Determine the [X, Y] coordinate at the center of the cell enclosing the given text.  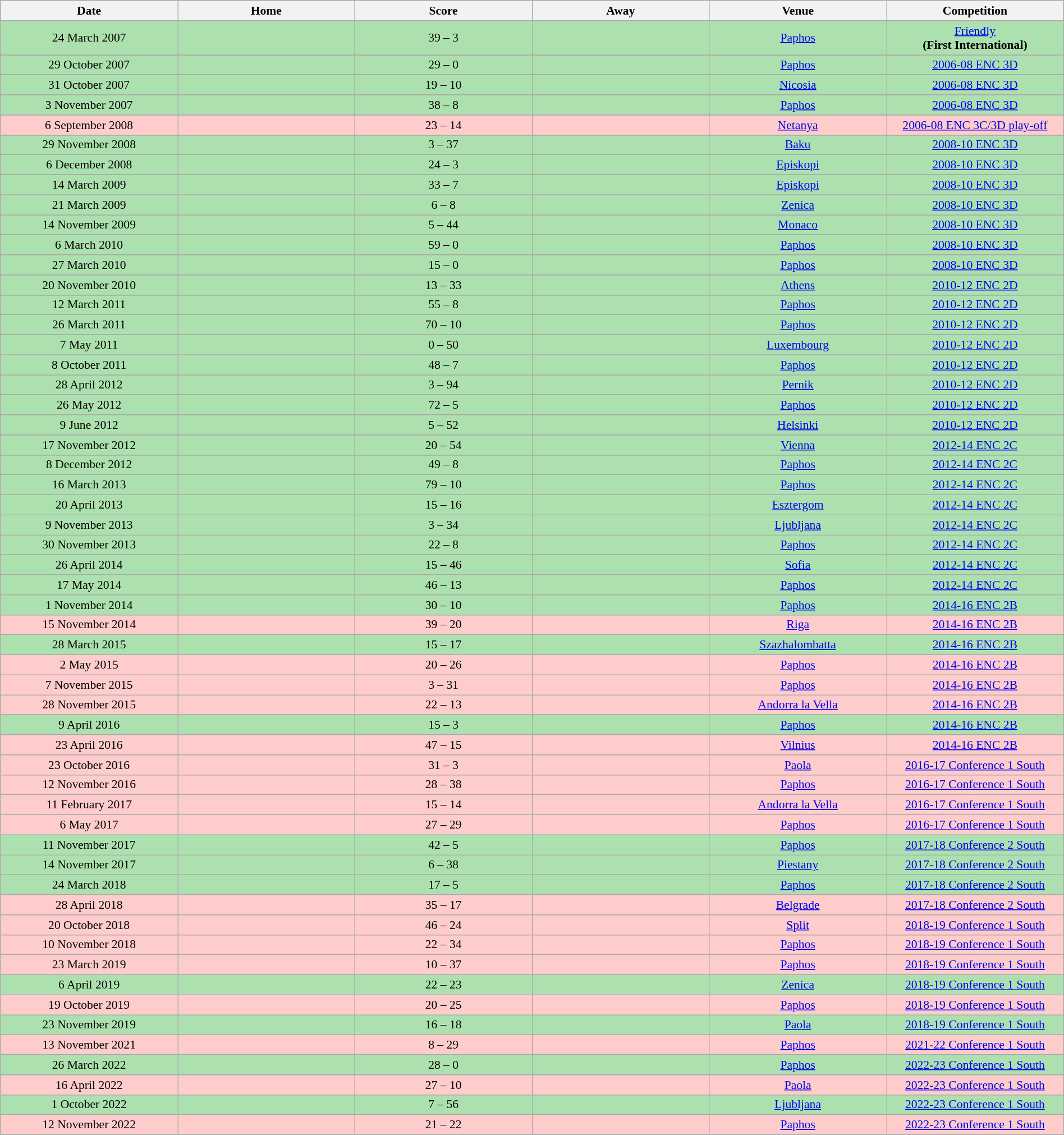
13 November 2021 [89, 1045]
31 – 3 [443, 765]
Venue [798, 11]
1 November 2014 [89, 605]
38 – 8 [443, 105]
33 – 7 [443, 185]
Riga [798, 625]
14 November 2009 [89, 225]
12 November 2016 [89, 785]
23 – 14 [443, 125]
31 October 2007 [89, 85]
3 – 37 [443, 145]
22 – 23 [443, 985]
7 – 56 [443, 1105]
46 – 24 [443, 925]
23 November 2019 [89, 1025]
27 – 29 [443, 825]
Helsinki [798, 425]
9 April 2016 [89, 725]
8 December 2012 [89, 465]
Pernik [798, 385]
Split [798, 925]
0 – 50 [443, 345]
26 March 2022 [89, 1065]
29 November 2008 [89, 145]
Home [266, 11]
15 – 0 [443, 265]
30 – 10 [443, 605]
Esztergom [798, 505]
15 – 14 [443, 805]
2021-22 Conference 1 South [975, 1045]
11 February 2017 [89, 805]
15 – 17 [443, 645]
20 October 2018 [89, 925]
Baku [798, 145]
28 April 2018 [89, 905]
27 – 10 [443, 1085]
46 – 13 [443, 585]
Away [621, 11]
Competition [975, 11]
20 – 25 [443, 1005]
47 – 15 [443, 745]
16 – 18 [443, 1025]
14 March 2009 [89, 185]
20 – 54 [443, 445]
9 June 2012 [89, 425]
28 March 2015 [89, 645]
23 October 2016 [89, 765]
26 April 2014 [89, 565]
22 – 34 [443, 945]
Sofia [798, 565]
6 April 2019 [89, 985]
20 November 2010 [89, 285]
49 – 8 [443, 465]
15 – 46 [443, 565]
12 March 2011 [89, 305]
14 November 2017 [89, 865]
15 – 3 [443, 725]
5 – 44 [443, 225]
23 April 2016 [89, 745]
17 – 5 [443, 885]
Athens [798, 285]
7 May 2011 [89, 345]
28 April 2012 [89, 385]
Piestany [798, 865]
9 November 2013 [89, 525]
2 May 2015 [89, 665]
19 – 10 [443, 85]
16 April 2022 [89, 1085]
Friendly(First International) [975, 38]
15 – 16 [443, 505]
22 – 8 [443, 545]
29 October 2007 [89, 65]
24 March 2018 [89, 885]
39 – 20 [443, 625]
1 October 2022 [89, 1105]
22 – 13 [443, 705]
8 October 2011 [89, 365]
3 – 31 [443, 685]
16 March 2013 [89, 485]
2006-08 ENC 3C/3D play-off [975, 125]
20 – 26 [443, 665]
20 April 2013 [89, 505]
27 March 2010 [89, 265]
24 March 2007 [89, 38]
59 – 0 [443, 245]
Vienna [798, 445]
17 May 2014 [89, 585]
3 – 34 [443, 525]
42 – 5 [443, 845]
12 November 2022 [89, 1125]
29 – 0 [443, 65]
26 May 2012 [89, 405]
26 March 2011 [89, 325]
3 – 94 [443, 385]
15 November 2014 [89, 625]
6 September 2008 [89, 125]
70 – 10 [443, 325]
79 – 10 [443, 485]
13 – 33 [443, 285]
Date [89, 11]
5 – 52 [443, 425]
28 November 2015 [89, 705]
8 – 29 [443, 1045]
Monaco [798, 225]
30 November 2013 [89, 545]
Szazhalombatta [798, 645]
55 – 8 [443, 305]
Netanya [798, 125]
10 – 37 [443, 965]
28 – 38 [443, 785]
Belgrade [798, 905]
48 – 7 [443, 365]
72 – 5 [443, 405]
21 March 2009 [89, 205]
24 – 3 [443, 165]
28 – 0 [443, 1065]
6 – 8 [443, 205]
Score [443, 11]
Vilnius [798, 745]
21 – 22 [443, 1125]
Nicosia [798, 85]
10 November 2018 [89, 945]
Luxembourg [798, 345]
19 October 2019 [89, 1005]
39 – 3 [443, 38]
6 December 2008 [89, 165]
11 November 2017 [89, 845]
6 May 2017 [89, 825]
7 November 2015 [89, 685]
23 March 2019 [89, 965]
17 November 2012 [89, 445]
3 November 2007 [89, 105]
6 – 38 [443, 865]
35 – 17 [443, 905]
6 March 2010 [89, 245]
